Identify which cell holds the provided text, then report its [X, Y] central coordinate. 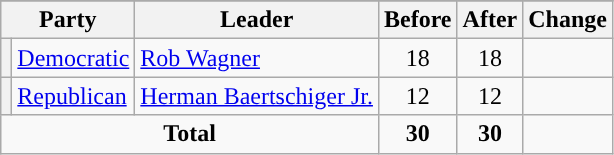
Before [418, 20]
Leader [257, 20]
After [490, 20]
Change [568, 20]
Party [68, 20]
Rob Wagner [257, 58]
Total [190, 134]
Republican [74, 96]
Democratic [74, 58]
Herman Baertschiger Jr. [257, 96]
